Locate the cell with the specified text and output its (X, Y) center coordinate. 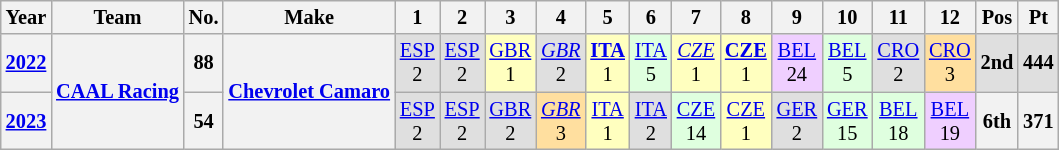
7 (696, 17)
Make (308, 17)
6 (651, 17)
BEL24 (797, 63)
5 (607, 17)
2023 (26, 121)
CAAL Racing (118, 92)
Pt (1038, 17)
ITA2 (651, 121)
1 (418, 17)
GER2 (797, 121)
10 (847, 17)
9 (797, 17)
2 (462, 17)
6th (998, 121)
BEL5 (847, 63)
No. (204, 17)
3 (511, 17)
4 (560, 17)
CRO3 (950, 63)
Year (26, 17)
54 (204, 121)
371 (1038, 121)
8 (746, 17)
2nd (998, 63)
ITA5 (651, 63)
GBR3 (560, 121)
BEL18 (898, 121)
88 (204, 63)
Chevrolet Camaro (308, 92)
CZE14 (696, 121)
GER15 (847, 121)
BEL19 (950, 121)
11 (898, 17)
Pos (998, 17)
12 (950, 17)
444 (1038, 63)
CRO2 (898, 63)
2022 (26, 63)
Team (118, 17)
GBR1 (511, 63)
